Return the [x, y] coordinate for the center point of the cell that contains the specified text.  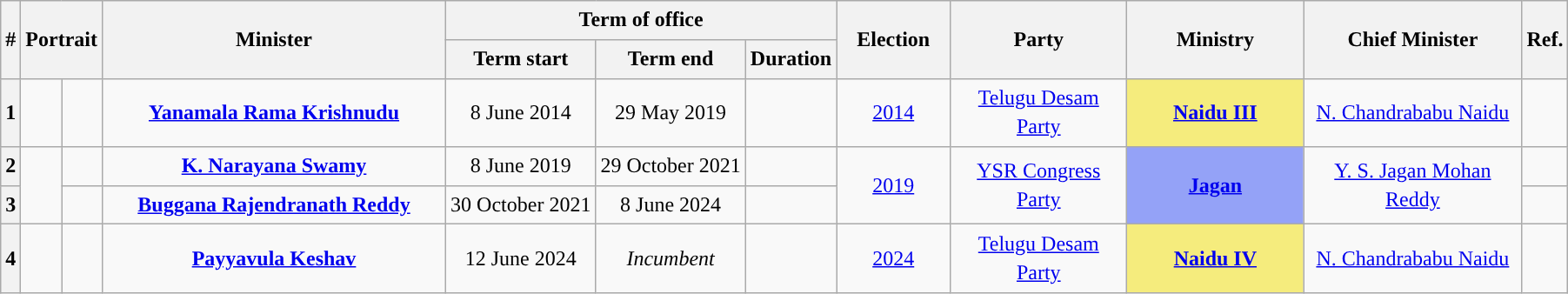
Yanamala Rama Krishnudu [273, 112]
4 [10, 258]
Portrait [62, 40]
2 [10, 165]
Payyavula Keshav [273, 258]
Duration [791, 59]
12 June 2024 [521, 258]
Minister [273, 40]
8 June 2024 [671, 205]
Term start [521, 59]
29 May 2019 [671, 112]
3 [10, 205]
30 October 2021 [521, 205]
Ref. [1545, 40]
Naidu IV [1216, 258]
29 October 2021 [671, 165]
Jagan [1216, 184]
1 [10, 112]
Ministry [1216, 40]
YSR Congress Party [1038, 184]
Term of office [642, 21]
Party [1038, 40]
Incumbent [671, 258]
K. Narayana Swamy [273, 165]
Buggana Rajendranath Reddy [273, 205]
2014 [894, 112]
Election [894, 40]
Y. S. Jagan Mohan Reddy [1412, 184]
2024 [894, 258]
2019 [894, 184]
8 June 2014 [521, 112]
8 June 2019 [521, 165]
Chief Minister [1412, 40]
Naidu III [1216, 112]
# [10, 40]
Term end [671, 59]
